Detect which cell encompasses the target text, then output its [X, Y] center coordinate. 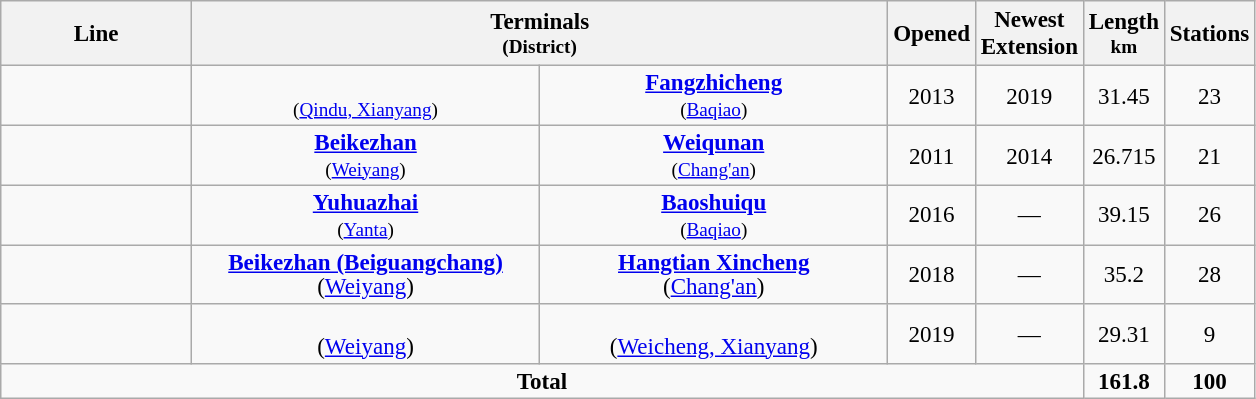
23 [1209, 96]
21 [1209, 156]
9 [1209, 334]
NewestExtension [1029, 34]
Beikezhan (Beiguangchang)(Weiyang) [365, 276]
Line [96, 34]
Lengthkm [1124, 34]
Hangtian Xincheng(Chang'an) [714, 276]
Beikezhan(Weiyang) [365, 156]
Terminals(District) [539, 34]
(Qindu, Xianyang) [365, 96]
2018 [932, 276]
26 [1209, 216]
100 [1209, 382]
Weiqunan(Chang'an) [714, 156]
Yuhuazhai(Yanta) [365, 216]
2016 [932, 216]
2013 [932, 96]
35.2 [1124, 276]
Stations [1209, 34]
2011 [932, 156]
Fangzhicheng(Baqiao) [714, 96]
Baoshuiqu(Baqiao) [714, 216]
31.45 [1124, 96]
39.15 [1124, 216]
Total [542, 382]
(Weicheng, Xianyang) [714, 334]
2014 [1029, 156]
28 [1209, 276]
26.715 [1124, 156]
29.31 [1124, 334]
161.8 [1124, 382]
(Weiyang) [365, 334]
Opened [932, 34]
